Scan for the cell matching the given text and deliver its (X, Y) coordinate at center. 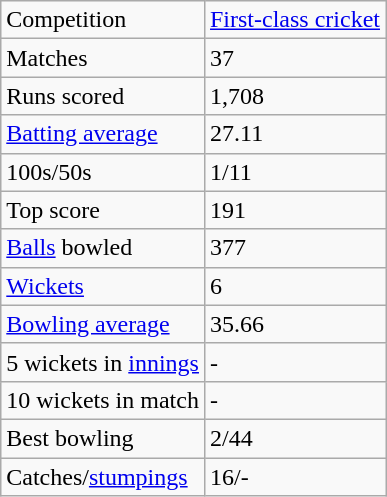
Batting average (103, 134)
5 wickets in innings (103, 362)
27.11 (294, 134)
Balls bowled (103, 248)
Catches/stumpings (103, 477)
Matches (103, 58)
16/- (294, 477)
Best bowling (103, 438)
191 (294, 210)
First-class cricket (294, 20)
6 (294, 286)
2/44 (294, 438)
100s/50s (103, 172)
377 (294, 248)
Bowling average (103, 324)
35.66 (294, 324)
1/11 (294, 172)
Wickets (103, 286)
10 wickets in match (103, 400)
37 (294, 58)
Top score (103, 210)
Competition (103, 20)
Runs scored (103, 96)
1,708 (294, 96)
